For the text-containing cell, return its midpoint in [X, Y] coordinate format. 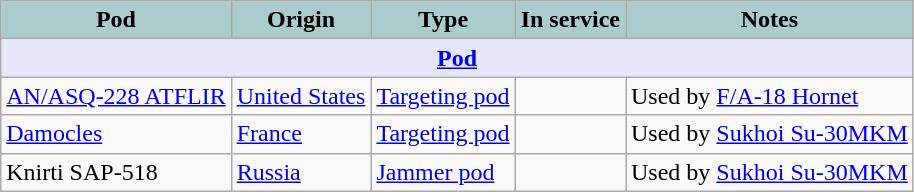
Type [443, 20]
In service [570, 20]
Jammer pod [443, 172]
United States [301, 96]
France [301, 134]
AN/ASQ-228 ATFLIR [116, 96]
Russia [301, 172]
Damocles [116, 134]
Knirti SAP-518 [116, 172]
Used by F/A-18 Hornet [770, 96]
Notes [770, 20]
Origin [301, 20]
